Provide the (X, Y) coordinate of the cell's center where the given text is located.  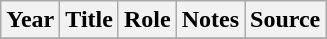
Year (30, 20)
Source (286, 20)
Role (147, 20)
Notes (210, 20)
Title (90, 20)
